Output the [x, y] coordinate of the center of the cell containing the given text.  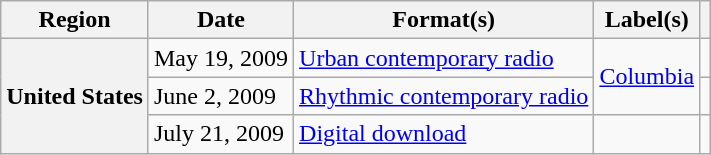
May 19, 2009 [220, 58]
Date [220, 20]
Digital download [444, 134]
United States [75, 96]
Format(s) [444, 20]
Region [75, 20]
Columbia [647, 77]
Rhythmic contemporary radio [444, 96]
June 2, 2009 [220, 96]
July 21, 2009 [220, 134]
Label(s) [647, 20]
Urban contemporary radio [444, 58]
